Provide the [x, y] coordinate of the cell's center where the given text is located.  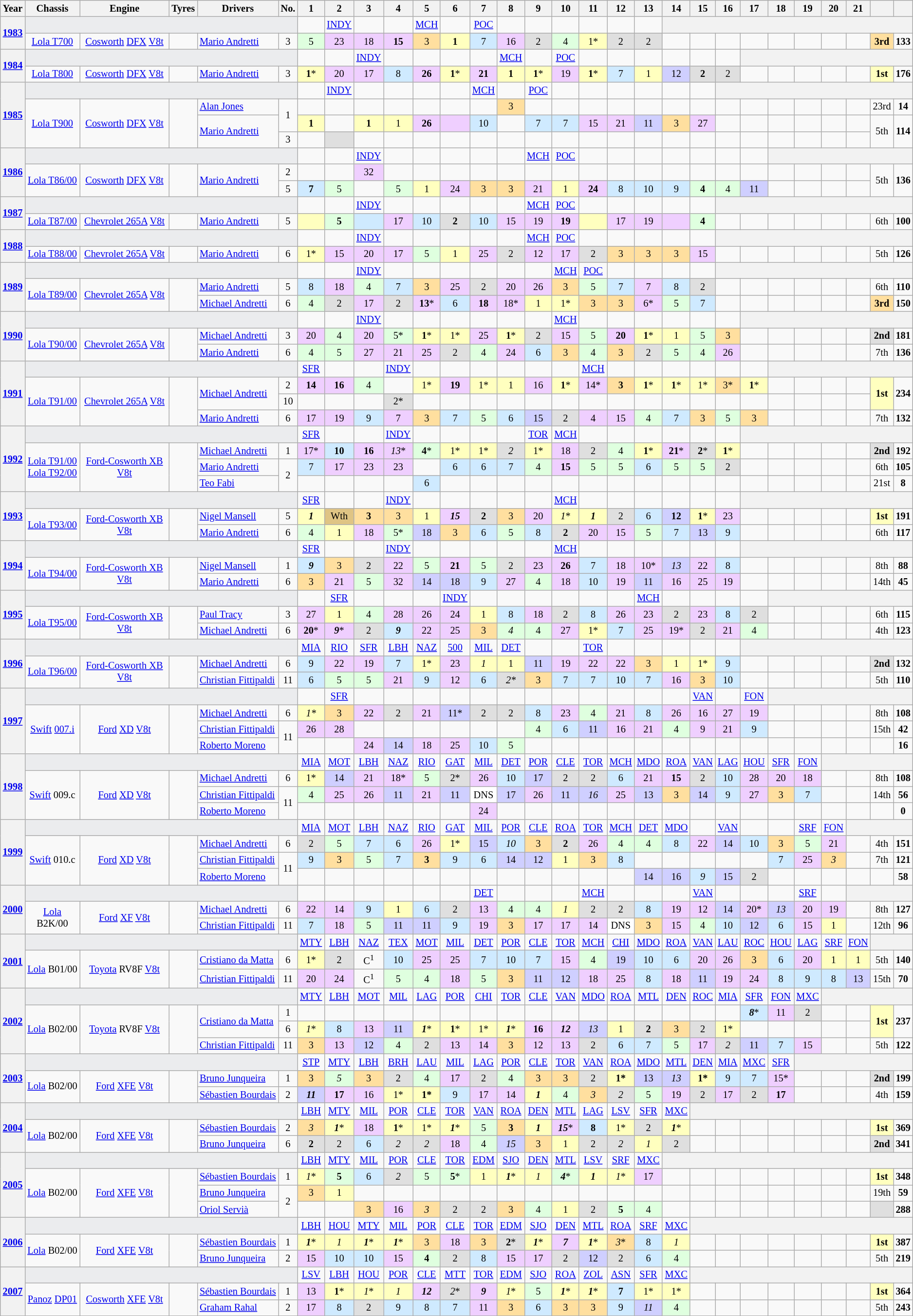
Alan Jones [238, 107]
9* [339, 631]
0 [903, 811]
8* [754, 1013]
Lola T94/00 [53, 573]
1992 [13, 458]
6* [649, 303]
133 [903, 41]
Lola T87/00 [53, 221]
1994 [13, 566]
Swift 009.c [53, 794]
369 [903, 1128]
59 [903, 1193]
No. [288, 8]
234 [903, 393]
2002 [13, 1021]
1983 [13, 33]
70 [903, 978]
2004 [13, 1127]
Engine [125, 8]
126 [903, 254]
Cosworth XFE V8t [125, 1299]
58 [903, 877]
MTT [455, 1275]
42 [903, 729]
2003 [13, 1078]
Lola T900 [53, 123]
1989 [13, 287]
117 [903, 532]
Tyres [183, 8]
Lola T86/00 [53, 180]
237 [903, 1021]
ASN [621, 1275]
19th [882, 1193]
Lola T95/00 [53, 623]
181 [903, 336]
Year [13, 8]
11* [455, 713]
159 [903, 1095]
2005 [13, 1185]
Panoz DP01 [53, 1299]
1995 [13, 614]
Lola T89/00 [53, 295]
Lola T90/00 [53, 344]
Wth [339, 516]
176 [903, 74]
341 [903, 1144]
192 [903, 451]
Paul Tracy [238, 615]
121 [903, 860]
1991 [13, 393]
Lola B01/00 [53, 969]
14* [593, 385]
364 [903, 1291]
191 [903, 516]
114 [903, 131]
150 [903, 303]
1999 [13, 852]
Swift 010.c [53, 860]
348 [903, 1177]
1988 [13, 246]
Swift 007.i [53, 729]
23rd [882, 107]
Lola T700 [53, 41]
500 [455, 647]
1985 [13, 115]
Graham Rahal [238, 1308]
Lola B2K/00 [53, 917]
288 [903, 1209]
ZOL [593, 1275]
1984 [13, 65]
1996 [13, 664]
140 [903, 960]
Drivers [238, 8]
1998 [13, 786]
12th [882, 926]
Ford XF V8t [125, 917]
115 [903, 615]
387 [903, 1242]
Chassis [53, 8]
100 [903, 221]
2001 [13, 961]
1997 [13, 721]
Lola T93/00 [53, 525]
56 [903, 795]
122 [903, 1045]
199 [903, 1078]
151 [903, 844]
10* [649, 566]
243 [903, 1308]
Lola T91/00Lola T92/00 [53, 467]
TEX [398, 942]
Teo Fabi [238, 483]
Oriol Servià [238, 1209]
127 [903, 909]
Lola T800 [53, 74]
123 [903, 631]
105 [903, 467]
21* [676, 451]
219 [903, 1259]
21st [882, 483]
2007 [13, 1291]
45 [903, 582]
1990 [13, 336]
96 [903, 926]
Lola T96/00 [53, 672]
2000 [13, 909]
2006 [13, 1242]
1993 [13, 516]
1986 [13, 172]
Lola T88/00 [53, 254]
19* [676, 631]
STP [311, 1062]
1987 [13, 213]
17* [311, 451]
88 [903, 566]
Lola T91/00 [53, 401]
BRH [398, 1062]
